Provide the (x, y) coordinate of the cell's center where the given text is located.  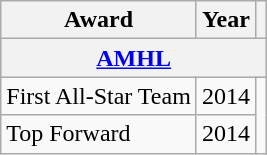
Top Forward (99, 134)
Year (226, 20)
First All-Star Team (99, 96)
Award (99, 20)
AMHL (134, 58)
